Output the [x, y] coordinate of the center of the cell containing the given text.  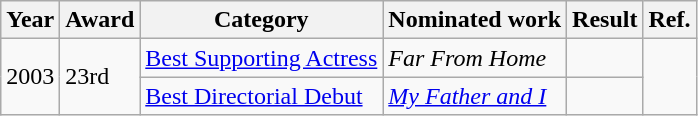
Best Directorial Debut [262, 96]
Category [262, 20]
Ref. [670, 20]
2003 [30, 77]
My Father and I [475, 96]
Result [605, 20]
Far From Home [475, 58]
Year [30, 20]
23rd [100, 77]
Nominated work [475, 20]
Best Supporting Actress [262, 58]
Award [100, 20]
